Determine the (x, y) coordinate at the center of the cell enclosing the given text.  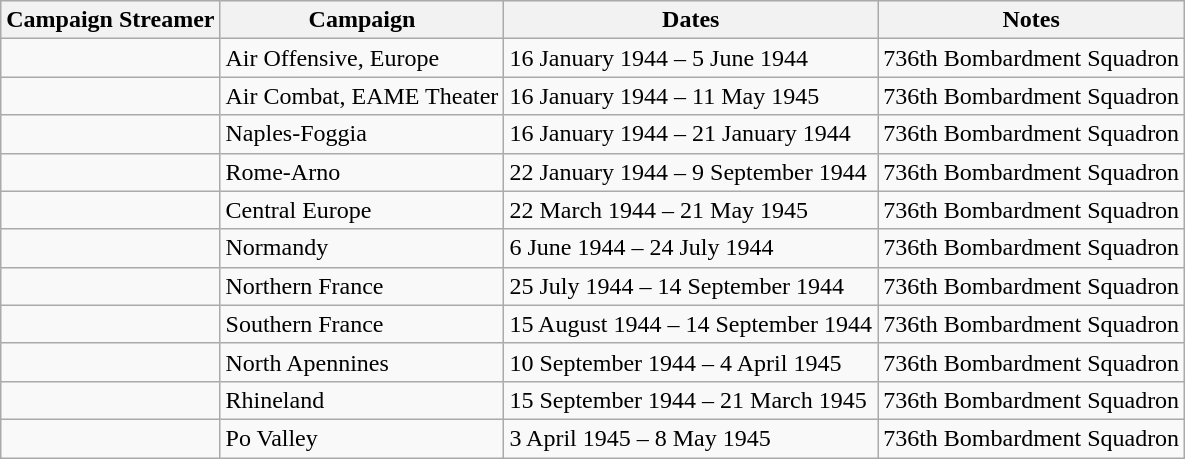
6 June 1944 – 24 July 1944 (691, 248)
Campaign Streamer (110, 20)
Rhineland (362, 400)
3 April 1945 – 8 May 1945 (691, 438)
Naples-Foggia (362, 134)
North Apennines (362, 362)
Notes (1032, 20)
10 September 1944 – 4 April 1945 (691, 362)
16 January 1944 – 21 January 1944 (691, 134)
Normandy (362, 248)
25 July 1944 – 14 September 1944 (691, 286)
16 January 1944 – 5 June 1944 (691, 58)
Campaign (362, 20)
Dates (691, 20)
Central Europe (362, 210)
22 January 1944 – 9 September 1944 (691, 172)
15 September 1944 – 21 March 1945 (691, 400)
Po Valley (362, 438)
Air Offensive, Europe (362, 58)
Rome-Arno (362, 172)
Southern France (362, 324)
Northern France (362, 286)
15 August 1944 – 14 September 1944 (691, 324)
22 March 1944 – 21 May 1945 (691, 210)
Air Combat, EAME Theater (362, 96)
16 January 1944 – 11 May 1945 (691, 96)
